Output the (X, Y) coordinate of the center of the cell containing the given text.  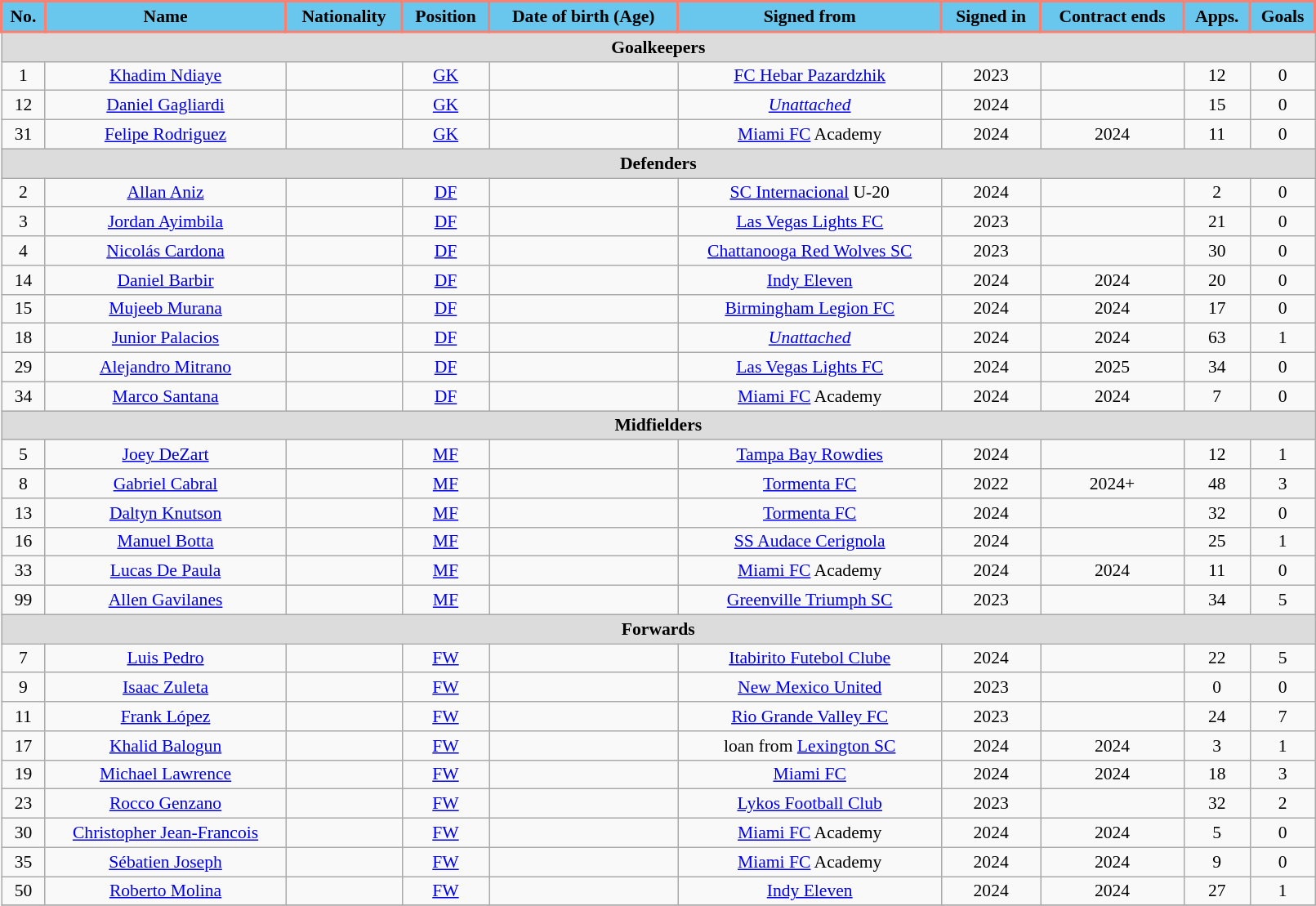
SC Internacional U-20 (810, 193)
Lykos Football Club (810, 804)
Junior Palacios (165, 338)
Frank López (165, 716)
Roberto Molina (165, 891)
Contract ends (1113, 16)
Name (165, 16)
Khalid Balogun (165, 746)
24 (1217, 716)
Khadim Ndiaye (165, 76)
Goalkeepers (658, 47)
14 (24, 280)
loan from Lexington SC (810, 746)
4 (24, 251)
2024+ (1113, 484)
Signed from (810, 16)
99 (24, 600)
20 (1217, 280)
23 (24, 804)
Alejandro Mitrano (165, 368)
13 (24, 513)
Daltyn Knutson (165, 513)
Allen Gavilanes (165, 600)
Lucas De Paula (165, 571)
Felipe Rodriguez (165, 135)
Itabirito Futebol Clube (810, 658)
Miami FC (810, 774)
Birmingham Legion FC (810, 309)
Date of birth (Age) (583, 16)
Michael Lawrence (165, 774)
SS Audace Cerignola (810, 542)
29 (24, 368)
Midfielders (658, 426)
Christopher Jean-Francois (165, 833)
Greenville Triumph SC (810, 600)
Allan Aniz (165, 193)
Joey DeZart (165, 455)
Luis Pedro (165, 658)
21 (1217, 222)
Nicolás Cardona (165, 251)
Tampa Bay Rowdies (810, 455)
Rocco Genzano (165, 804)
16 (24, 542)
Daniel Barbir (165, 280)
8 (24, 484)
No. (24, 16)
Chattanooga Red Wolves SC (810, 251)
33 (24, 571)
31 (24, 135)
Daniel Gagliardi (165, 105)
2022 (992, 484)
Rio Grande Valley FC (810, 716)
Signed in (992, 16)
FC Hebar Pazardzhik (810, 76)
Position (446, 16)
50 (24, 891)
Manuel Botta (165, 542)
27 (1217, 891)
Jordan Ayimbila (165, 222)
Gabriel Cabral (165, 484)
Isaac Zuleta (165, 688)
Marco Santana (165, 396)
Mujeeb Murana (165, 309)
25 (1217, 542)
Defenders (658, 163)
48 (1217, 484)
63 (1217, 338)
New Mexico United (810, 688)
22 (1217, 658)
Nationality (344, 16)
35 (24, 862)
Sébatien Joseph (165, 862)
19 (24, 774)
Goals (1283, 16)
Forwards (658, 629)
Apps. (1217, 16)
2025 (1113, 368)
